Find where the given text appears and provide that cell's center as (X, Y) coordinate. 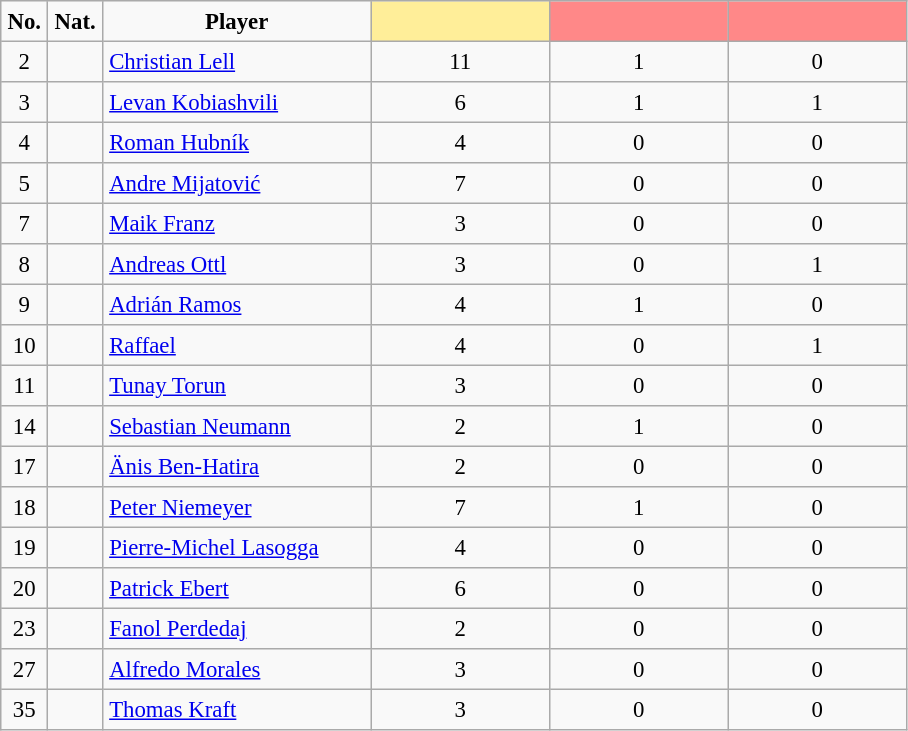
10 (24, 345)
Peter Niemeyer (236, 507)
23 (24, 628)
Nat. (76, 21)
Raffael (236, 345)
Maik Franz (236, 223)
Adrián Ramos (236, 304)
Player (236, 21)
27 (24, 669)
Sebastian Neumann (236, 426)
35 (24, 709)
Fanol Perdedaj (236, 628)
14 (24, 426)
Tunay Torun (236, 385)
Christian Lell (236, 61)
Roman Hubník (236, 142)
Alfredo Morales (236, 669)
Andreas Ottl (236, 264)
8 (24, 264)
Thomas Kraft (236, 709)
17 (24, 466)
No. (24, 21)
20 (24, 588)
9 (24, 304)
19 (24, 547)
18 (24, 507)
5 (24, 183)
Pierre-Michel Lasogga (236, 547)
Patrick Ebert (236, 588)
Änis Ben-Hatira (236, 466)
Levan Kobiashvili (236, 102)
Andre Mijatović (236, 183)
